Scan for the cell matching the given text and deliver its [x, y] coordinate at center. 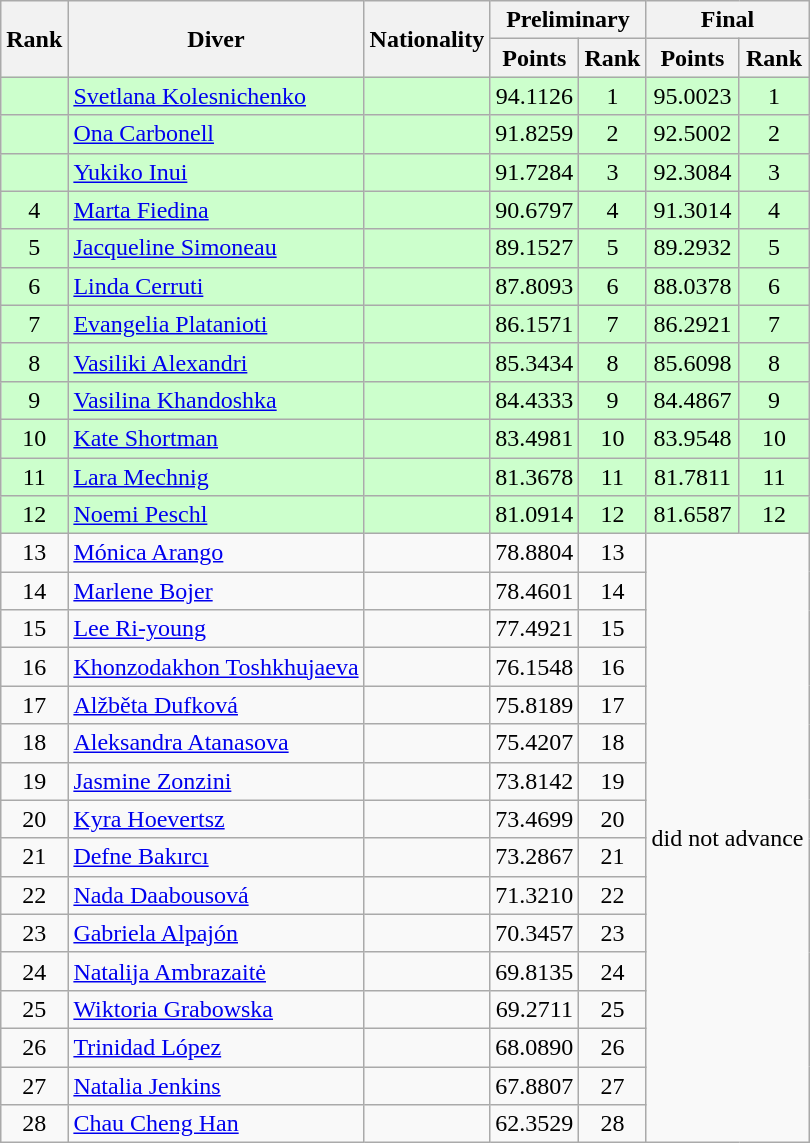
89.2932 [692, 248]
83.9548 [692, 438]
Nada Daabousová [216, 895]
69.2711 [534, 1009]
Lee Ri-young [216, 629]
68.0890 [534, 1047]
Linda Cerruti [216, 286]
did not advance [728, 838]
Marta Fiedina [216, 210]
Wiktoria Grabowska [216, 1009]
84.4333 [534, 400]
Kyra Hoevertsz [216, 819]
Kate Shortman [216, 438]
91.8259 [534, 134]
76.1548 [534, 667]
Aleksandra Atanasova [216, 743]
75.4207 [534, 743]
87.8093 [534, 286]
62.3529 [534, 1124]
Marlene Bojer [216, 591]
Diver [216, 39]
Jacqueline Simoneau [216, 248]
81.6587 [692, 515]
73.4699 [534, 819]
75.8189 [534, 705]
92.5002 [692, 134]
81.3678 [534, 477]
Vasiliki Alexandri [216, 362]
88.0378 [692, 286]
Gabriela Alpajón [216, 933]
71.3210 [534, 895]
91.7284 [534, 172]
Mónica Arango [216, 553]
90.6797 [534, 210]
Evangelia Platanioti [216, 324]
86.2921 [692, 324]
Chau Cheng Han [216, 1124]
Lara Mechnig [216, 477]
Preliminary [568, 20]
Nationality [427, 39]
91.3014 [692, 210]
78.4601 [534, 591]
85.3434 [534, 362]
94.1126 [534, 96]
Alžběta Dufková [216, 705]
Yukiko Inui [216, 172]
77.4921 [534, 629]
83.4981 [534, 438]
Trinidad López [216, 1047]
73.2867 [534, 857]
Svetlana Kolesnichenko [216, 96]
92.3084 [692, 172]
78.8804 [534, 553]
Natalija Ambrazaitė [216, 971]
95.0023 [692, 96]
Jasmine Zonzini [216, 781]
67.8807 [534, 1085]
70.3457 [534, 933]
81.7811 [692, 477]
81.0914 [534, 515]
84.4867 [692, 400]
Khonzodakhon Toshkhujaeva [216, 667]
Noemi Peschl [216, 515]
Defne Bakırcı [216, 857]
Final [728, 20]
69.8135 [534, 971]
85.6098 [692, 362]
Vasilina Khandoshka [216, 400]
89.1527 [534, 248]
86.1571 [534, 324]
73.8142 [534, 781]
Ona Carbonell [216, 134]
Natalia Jenkins [216, 1085]
